Detect which cell encompasses the target text, then output its (X, Y) center coordinate. 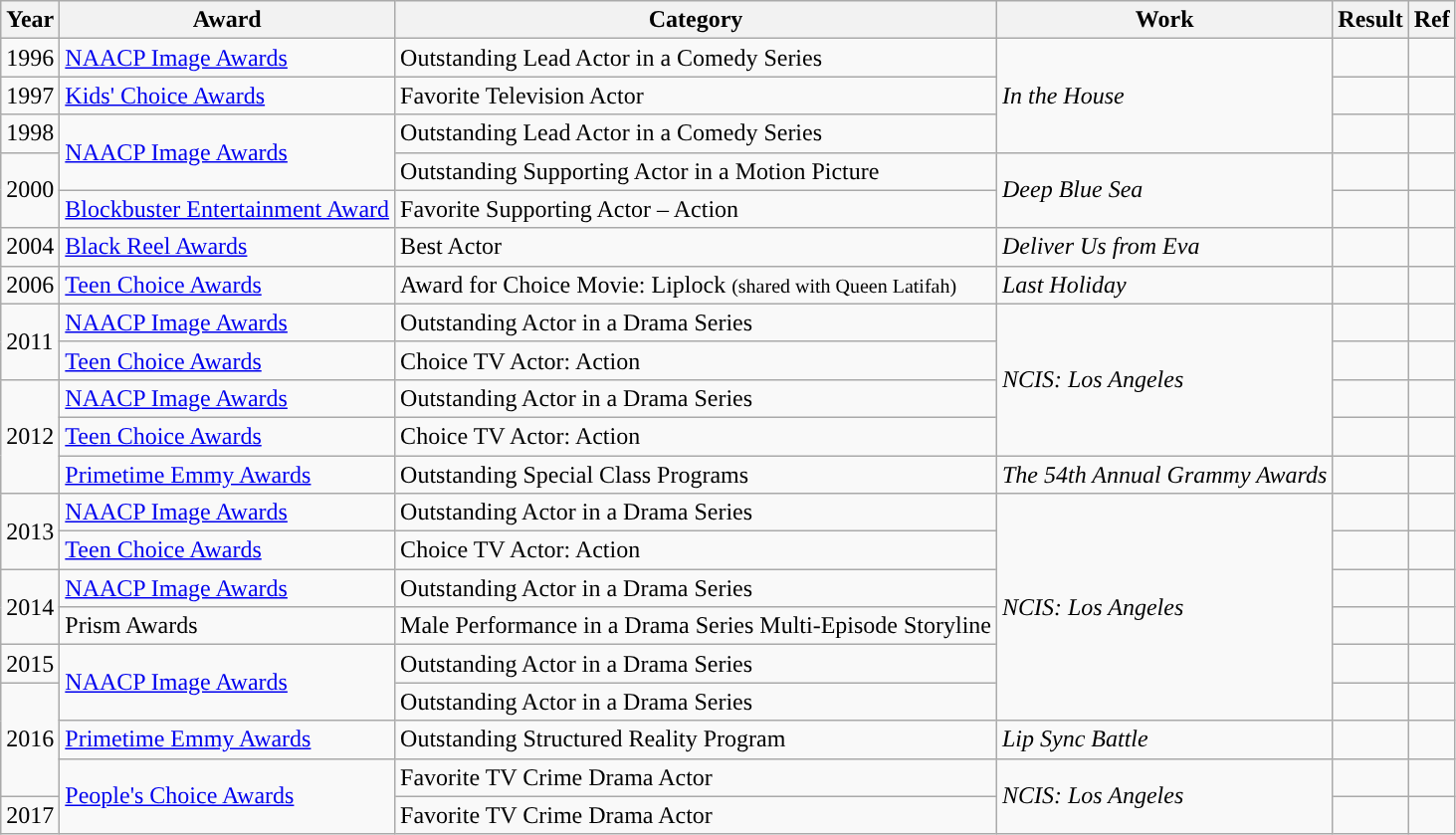
2006 (30, 285)
In the House (1164, 96)
Deep Blue Sea (1164, 190)
1996 (30, 58)
2016 (30, 739)
Blockbuster Entertainment Award (227, 209)
Outstanding Supporting Actor in a Motion Picture (697, 171)
Favorite Television Actor (697, 96)
Outstanding Special Class Programs (697, 475)
Award for Choice Movie: Liplock (shared with Queen Latifah) (697, 285)
Ref (1431, 20)
2004 (30, 247)
2012 (30, 436)
1998 (30, 133)
Outstanding Structured Reality Program (697, 739)
People's Choice Awards (227, 796)
Work (1164, 20)
Male Performance in a Drama Series Multi-Episode Storyline (697, 626)
Year (30, 20)
Prism Awards (227, 626)
2015 (30, 664)
2013 (30, 531)
Kids' Choice Awards (227, 96)
2017 (30, 815)
1997 (30, 96)
Favorite Supporting Actor – Action (697, 209)
Category (697, 20)
2011 (30, 341)
Deliver Us from Eva (1164, 247)
Result (1370, 20)
2000 (30, 190)
The 54th Annual Grammy Awards (1164, 475)
Award (227, 20)
Lip Sync Battle (1164, 739)
Black Reel Awards (227, 247)
2014 (30, 607)
Best Actor (697, 247)
Last Holiday (1164, 285)
